Find where the given text appears and provide that cell's center as (X, Y) coordinate. 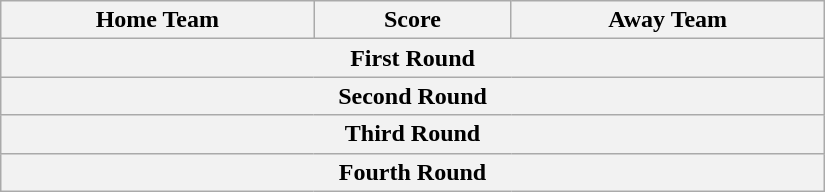
First Round (413, 58)
Fourth Round (413, 172)
Away Team (668, 20)
Third Round (413, 134)
Score (412, 20)
Home Team (158, 20)
Second Round (413, 96)
